Scan for the cell matching the given text and deliver its (X, Y) coordinate at center. 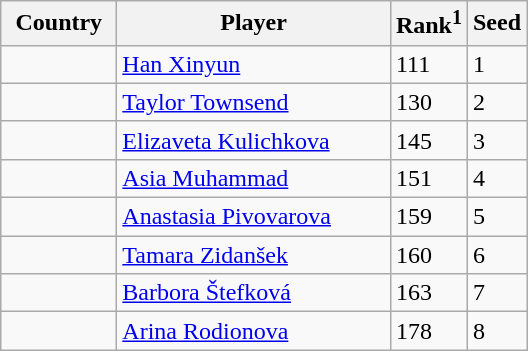
145 (428, 140)
130 (428, 102)
151 (428, 178)
3 (496, 140)
178 (428, 331)
6 (496, 255)
111 (428, 64)
Country (59, 24)
Tamara Zidanšek (254, 255)
Rank1 (428, 24)
5 (496, 217)
160 (428, 255)
4 (496, 178)
163 (428, 293)
159 (428, 217)
8 (496, 331)
Anastasia Pivovarova (254, 217)
Arina Rodionova (254, 331)
Han Xinyun (254, 64)
2 (496, 102)
Elizaveta Kulichkova (254, 140)
Player (254, 24)
7 (496, 293)
Barbora Štefková (254, 293)
Asia Muhammad (254, 178)
Seed (496, 24)
1 (496, 64)
Taylor Townsend (254, 102)
